Find where the given text appears and provide that cell's center as [X, Y] coordinate. 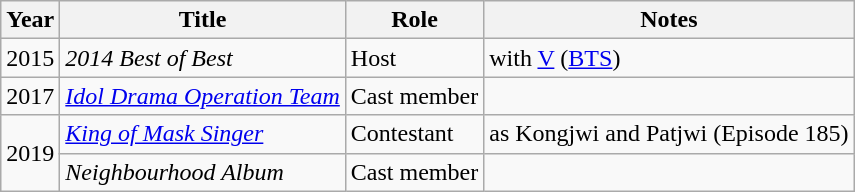
King of Mask Singer [203, 134]
Role [414, 20]
Host [414, 58]
2014 Best of Best [203, 58]
as Kongjwi and Patjwi (Episode 185) [669, 134]
Year [30, 20]
with V (BTS) [669, 58]
2015 [30, 58]
Notes [669, 20]
Idol Drama Operation Team [203, 96]
2017 [30, 96]
Title [203, 20]
Neighbourhood Album [203, 172]
2019 [30, 153]
Contestant [414, 134]
